Detect which cell encompasses the target text, then output its [X, Y] center coordinate. 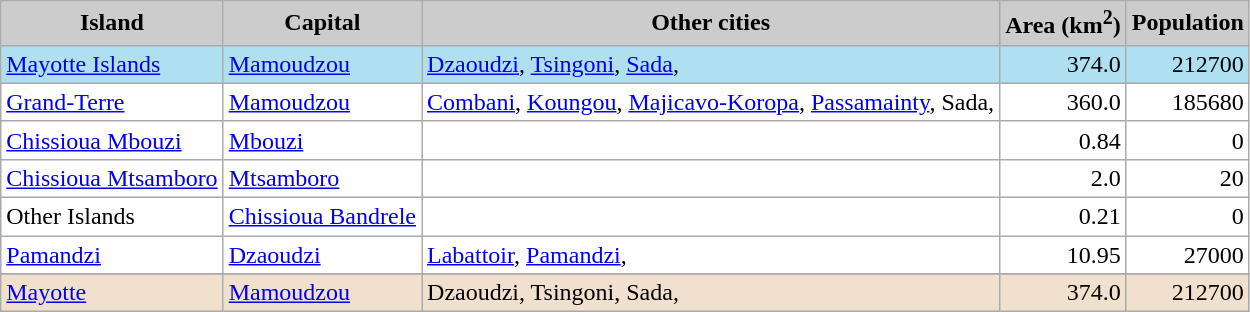
Other cities [711, 24]
2.0 [1064, 178]
20 [1188, 178]
27000 [1188, 255]
Other Islands [112, 217]
Chissioua Bandrele [322, 217]
Pamandzi [112, 255]
Mayotte [112, 293]
Grand-Terre [112, 102]
Chissioua Mtsamboro [112, 178]
Labattoir, Pamandzi, [711, 255]
Population [1188, 24]
Combani, Koungou, Majicavo-Koropa, Passamainty, Sada, [711, 102]
Area (km2) [1064, 24]
Dzaoudzi [322, 255]
Mbouzi [322, 140]
360.0 [1064, 102]
0.84 [1064, 140]
10.95 [1064, 255]
0.21 [1064, 217]
185680 [1188, 102]
Mayotte Islands [112, 64]
Chissioua Mbouzi [112, 140]
Mtsamboro [322, 178]
Island [112, 24]
Capital [322, 24]
